For the text-containing cell, return its midpoint in [X, Y] coordinate format. 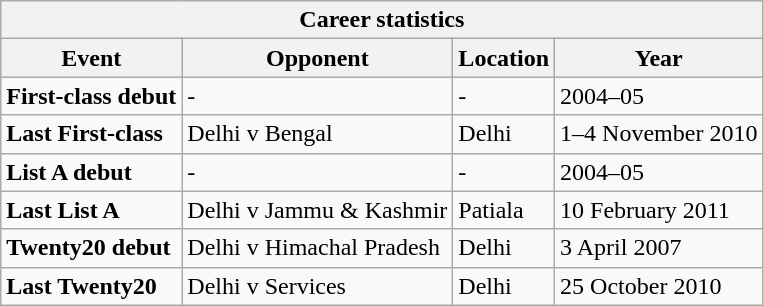
Event [92, 58]
3 April 2007 [659, 248]
1–4 November 2010 [659, 134]
Twenty20 debut [92, 248]
Career statistics [382, 20]
25 October 2010 [659, 286]
Last First-class [92, 134]
Last List A [92, 210]
Opponent [318, 58]
Patiala [504, 210]
Delhi v Bengal [318, 134]
Delhi v Jammu & Kashmir [318, 210]
Delhi v Himachal Pradesh [318, 248]
10 February 2011 [659, 210]
Last Twenty20 [92, 286]
Location [504, 58]
Year [659, 58]
List A debut [92, 172]
Delhi v Services [318, 286]
First-class debut [92, 96]
